Find where the given text appears and provide that cell's center as [X, Y] coordinate. 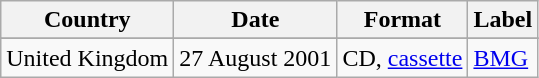
Country [88, 20]
27 August 2001 [256, 58]
Date [256, 20]
BMG [503, 58]
Label [503, 20]
United Kingdom [88, 58]
Format [402, 20]
CD, cassette [402, 58]
